Capture the cell that displays the provided text and extract its (X, Y) central coordinate. 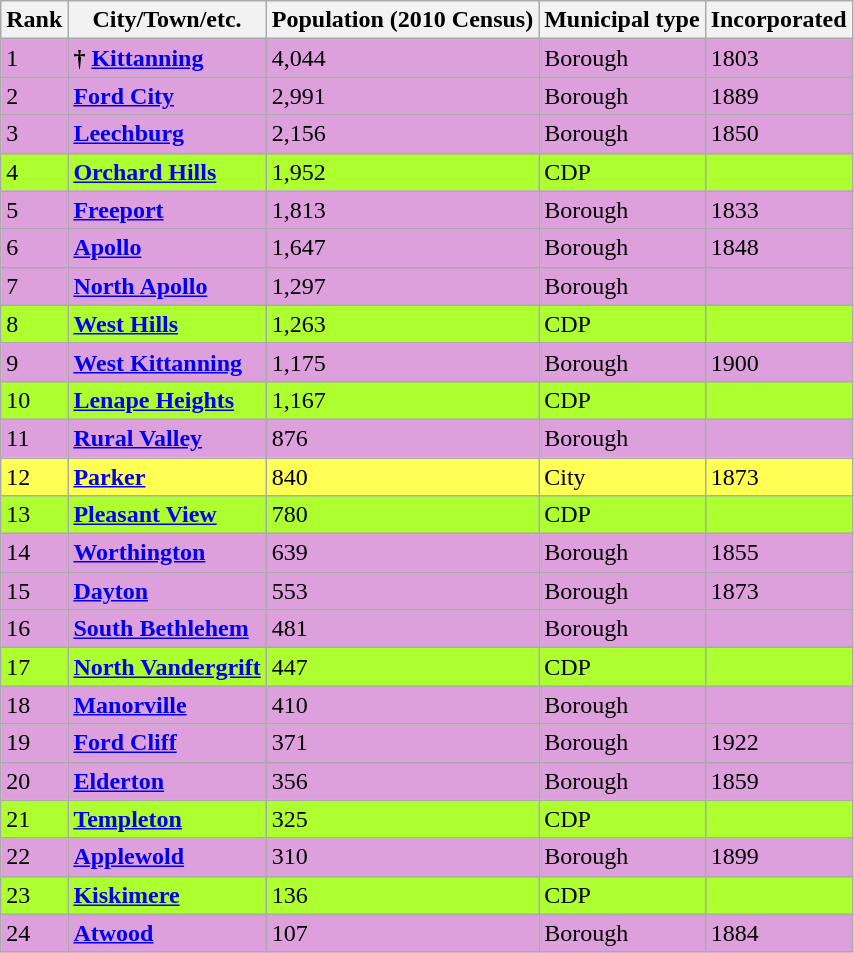
876 (402, 438)
639 (402, 553)
1803 (778, 58)
410 (402, 705)
24 (34, 933)
Worthington (167, 553)
City (622, 477)
2 (34, 96)
840 (402, 477)
1855 (778, 553)
Orchard Hills (167, 172)
12 (34, 477)
Leechburg (167, 134)
City/Town/etc. (167, 20)
Parker (167, 477)
21 (34, 819)
1859 (778, 781)
310 (402, 857)
1,175 (402, 362)
Ford City (167, 96)
553 (402, 591)
8 (34, 324)
13 (34, 515)
7 (34, 286)
481 (402, 629)
9 (34, 362)
North Vandergrift (167, 667)
18 (34, 705)
West Hills (167, 324)
1,952 (402, 172)
Incorporated (778, 20)
1,297 (402, 286)
1,813 (402, 210)
1850 (778, 134)
West Kittanning (167, 362)
Manorville (167, 705)
Apollo (167, 248)
1922 (778, 743)
6 (34, 248)
Pleasant View (167, 515)
1,647 (402, 248)
107 (402, 933)
1833 (778, 210)
Rural Valley (167, 438)
11 (34, 438)
South Bethlehem (167, 629)
Population (2010 Census) (402, 20)
1884 (778, 933)
356 (402, 781)
Lenape Heights (167, 400)
19 (34, 743)
† Kittanning (167, 58)
22 (34, 857)
136 (402, 895)
North Apollo (167, 286)
1899 (778, 857)
1848 (778, 248)
371 (402, 743)
2,991 (402, 96)
15 (34, 591)
1889 (778, 96)
3 (34, 134)
447 (402, 667)
1 (34, 58)
325 (402, 819)
16 (34, 629)
2,156 (402, 134)
Templeton (167, 819)
1900 (778, 362)
1,263 (402, 324)
1,167 (402, 400)
20 (34, 781)
10 (34, 400)
4,044 (402, 58)
Ford Cliff (167, 743)
4 (34, 172)
14 (34, 553)
5 (34, 210)
Elderton (167, 781)
780 (402, 515)
17 (34, 667)
Kiskimere (167, 895)
Freeport (167, 210)
Dayton (167, 591)
Applewold (167, 857)
Rank (34, 20)
Atwood (167, 933)
Municipal type (622, 20)
23 (34, 895)
